Determine the [X, Y] coordinate at the center of the cell enclosing the given text.  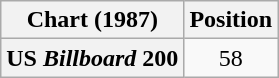
Chart (1987) [92, 20]
58 [231, 58]
US Billboard 200 [92, 58]
Position [231, 20]
